Identify which cell holds the provided text, then report its (X, Y) central coordinate. 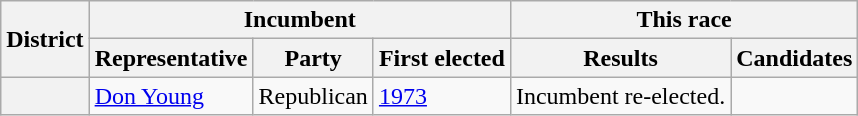
Results (620, 58)
1973 (442, 96)
Party (313, 58)
District (45, 39)
Republican (313, 96)
This race (684, 20)
Incumbent re-elected. (620, 96)
First elected (442, 58)
Don Young (171, 96)
Representative (171, 58)
Incumbent (300, 20)
Candidates (794, 58)
